Capture the cell that displays the provided text and extract its [x, y] central coordinate. 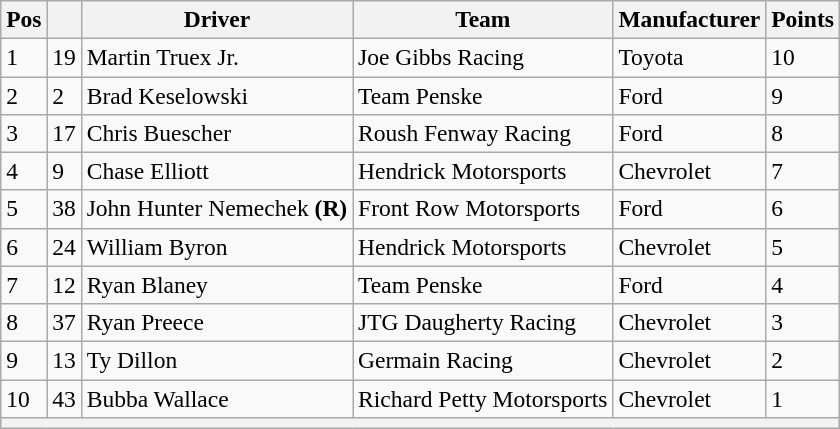
37 [64, 322]
Bubba Wallace [216, 398]
JTG Daugherty Racing [483, 322]
24 [64, 247]
Team [483, 19]
Joe Gibbs Racing [483, 57]
Ty Dillon [216, 360]
17 [64, 133]
Germain Racing [483, 360]
Ryan Preece [216, 322]
Chris Buescher [216, 133]
Front Row Motorsports [483, 209]
Points [803, 19]
43 [64, 398]
Pos [24, 19]
William Byron [216, 247]
12 [64, 285]
Manufacturer [690, 19]
Brad Keselowski [216, 95]
Driver [216, 19]
Martin Truex Jr. [216, 57]
Chase Elliott [216, 171]
Roush Fenway Racing [483, 133]
13 [64, 360]
Ryan Blaney [216, 285]
38 [64, 209]
John Hunter Nemechek (R) [216, 209]
19 [64, 57]
Toyota [690, 57]
Richard Petty Motorsports [483, 398]
